For the text-containing cell, return its midpoint in (x, y) coordinate format. 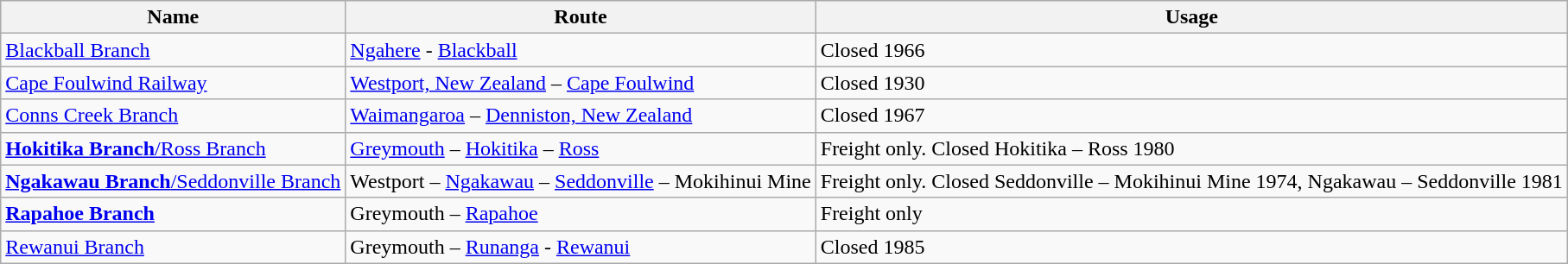
Cape Foulwind Railway (173, 83)
Closed 1985 (1191, 247)
Blackball Branch (173, 50)
Greymouth – Hokitika – Ross (581, 148)
Freight only. Closed Seddonville – Mokihinui Mine 1974, Ngakawau – Seddonville 1981 (1191, 181)
Conns Creek Branch (173, 116)
Ngahere - Blackball (581, 50)
Freight only. Closed Hokitika – Ross 1980 (1191, 148)
Closed 1967 (1191, 116)
Greymouth – Rapahoe (581, 214)
Greymouth – Runanga - Rewanui (581, 247)
Westport – Ngakawau – Seddonville – Mokihinui Mine (581, 181)
Closed 1930 (1191, 83)
Usage (1191, 17)
Hokitika Branch/Ross Branch (173, 148)
Ngakawau Branch/Seddonville Branch (173, 181)
Waimangaroa – Denniston, New Zealand (581, 116)
Closed 1966 (1191, 50)
Rapahoe Branch (173, 214)
Freight only (1191, 214)
Route (581, 17)
Name (173, 17)
Rewanui Branch (173, 247)
Westport, New Zealand – Cape Foulwind (581, 83)
